Extract the (X, Y) coordinate from the center of the cell holding the provided text.  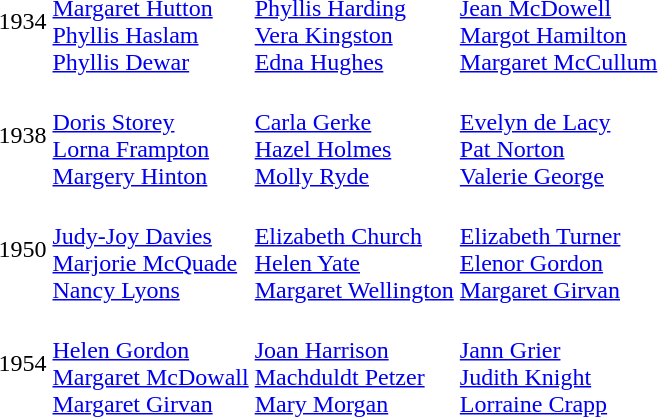
Carla GerkeHazel HolmesMolly Ryde (354, 136)
Doris StoreyLorna FramptonMargery Hinton (150, 136)
Judy-Joy DaviesMarjorie McQuadeNancy Lyons (150, 250)
Elizabeth ChurchHelen YateMargaret Wellington (354, 250)
